For the text-containing cell, return its midpoint in (x, y) coordinate format. 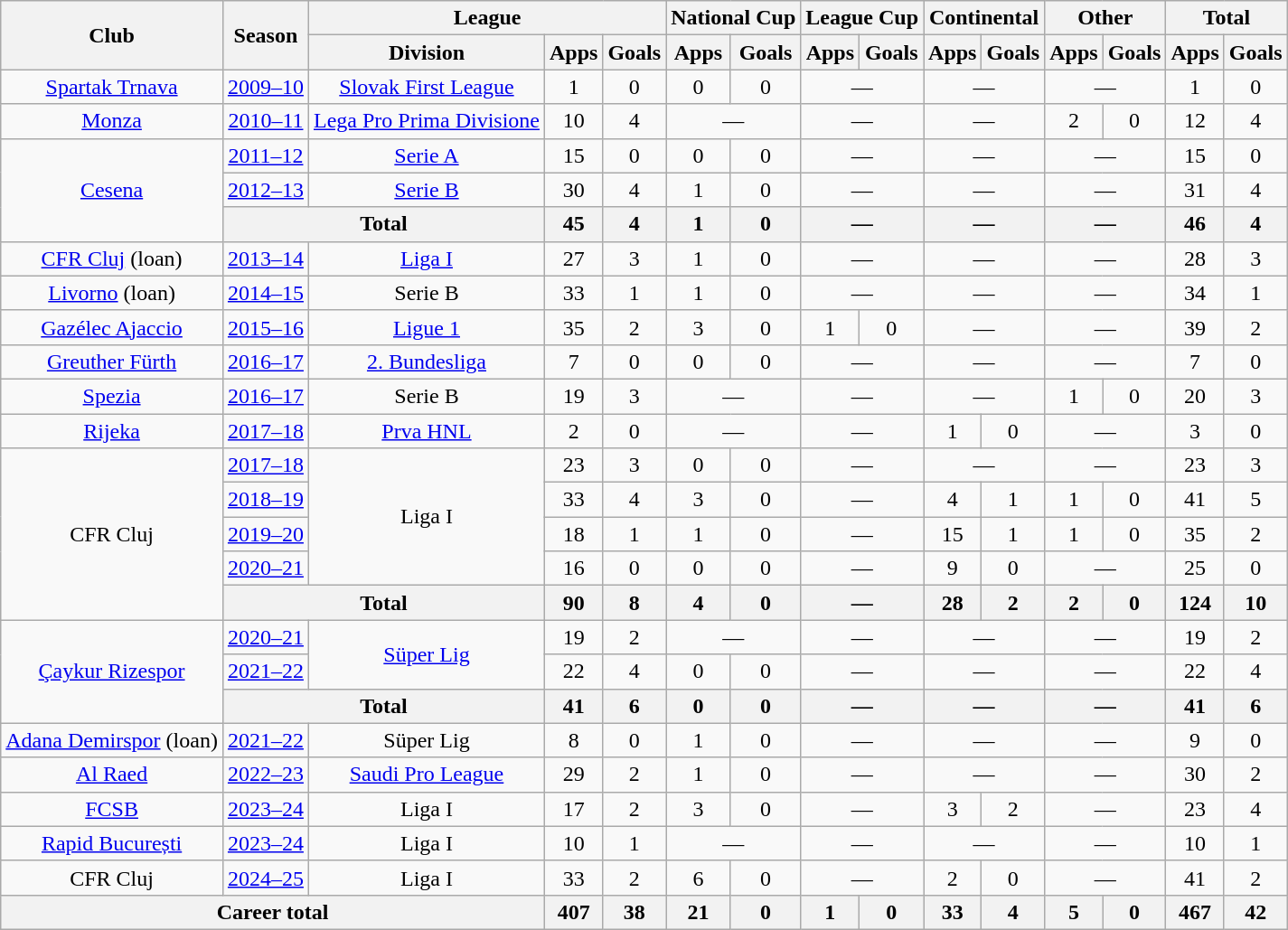
Slovak First League (427, 87)
2009–10 (266, 87)
20 (1195, 396)
Monza (112, 121)
Greuther Fürth (112, 362)
Rijeka (112, 431)
Cesena (112, 190)
2022–23 (266, 775)
407 (573, 912)
Other (1105, 18)
2013–14 (266, 258)
39 (1195, 327)
2010–11 (266, 121)
18 (573, 534)
16 (573, 568)
2. Bundesliga (427, 362)
Serie A (427, 155)
Continental (984, 18)
21 (699, 912)
Spartak Trnava (112, 87)
Season (266, 35)
Division (427, 52)
Çaykur Rizespor (112, 672)
FCSB (112, 809)
Career total (273, 912)
38 (635, 912)
17 (573, 809)
Club (112, 35)
124 (1195, 603)
34 (1195, 293)
2024–25 (266, 878)
29 (573, 775)
National Cup (734, 18)
2019–20 (266, 534)
12 (1195, 121)
90 (573, 603)
Saudi Pro League (427, 775)
Livorno (loan) (112, 293)
2011–12 (266, 155)
25 (1195, 568)
Al Raed (112, 775)
CFR Cluj (loan) (112, 258)
Gazélec Ajaccio (112, 327)
27 (573, 258)
Prva HNL (427, 431)
45 (573, 224)
467 (1195, 912)
Ligue 1 (427, 327)
42 (1255, 912)
Rapid București (112, 843)
2014–15 (266, 293)
League Cup (862, 18)
2018–19 (266, 500)
31 (1195, 190)
2012–13 (266, 190)
Lega Pro Prima Divisione (427, 121)
Adana Demirspor (loan) (112, 740)
Spezia (112, 396)
2015–16 (266, 327)
46 (1195, 224)
League (486, 18)
